Extract the (X, Y) coordinate from the center of the cell holding the provided text.  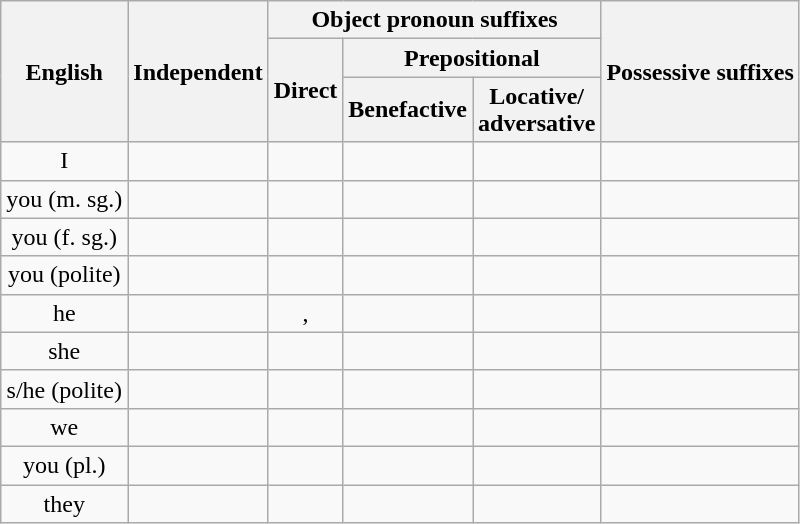
, (306, 313)
Prepositional (472, 58)
we (64, 427)
s/he (polite) (64, 389)
Possessive suffixes (700, 72)
you (polite) (64, 275)
you (pl.) (64, 465)
Direct (306, 90)
Independent (198, 72)
she (64, 351)
Object pronoun suffixes (434, 20)
I (64, 161)
Benefactive (408, 110)
you (m. sg.) (64, 199)
he (64, 313)
they (64, 503)
English (64, 72)
you (f. sg.) (64, 237)
Locative/adversative (536, 110)
